Scan for the cell matching the given text and deliver its (x, y) coordinate at center. 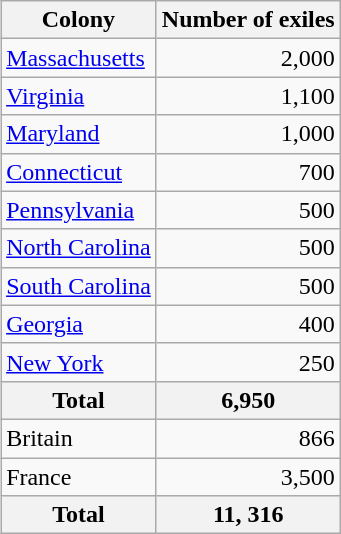
Maryland (79, 134)
North Carolina (79, 248)
Virginia (79, 96)
11, 316 (248, 515)
Britain (79, 438)
Connecticut (79, 172)
6,950 (248, 400)
New York (79, 362)
1,100 (248, 96)
Colony (79, 20)
France (79, 477)
Number of exiles (248, 20)
Massachusetts (79, 58)
South Carolina (79, 286)
250 (248, 362)
400 (248, 324)
Georgia (79, 324)
Pennsylvania (79, 210)
700 (248, 172)
1,000 (248, 134)
866 (248, 438)
2,000 (248, 58)
3,500 (248, 477)
